From the cell containing the given text, extract its center point as (X, Y) coordinate. 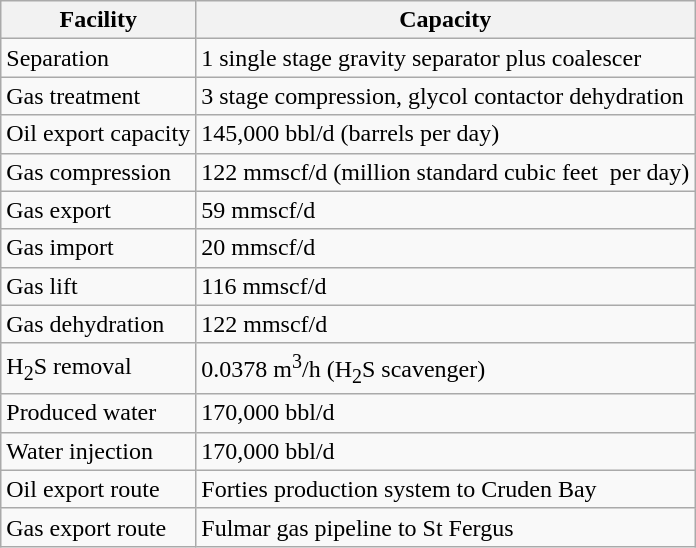
Forties production system to Cruden Bay (446, 489)
Gas export route (98, 527)
122 mmscf/d (446, 324)
59 mmscf/d (446, 210)
Facility (98, 20)
Water injection (98, 451)
122 mmscf/d (million standard cubic feet per day) (446, 172)
116 mmscf/d (446, 286)
145,000 bbl/d (barrels per day) (446, 134)
Capacity (446, 20)
Oil export capacity (98, 134)
20 mmscf/d (446, 248)
Oil export route (98, 489)
Fulmar gas pipeline to St Fergus (446, 527)
Separation (98, 58)
Produced water (98, 413)
1 single stage gravity separator plus coalescer (446, 58)
Gas dehydration (98, 324)
H2S removal (98, 368)
Gas export (98, 210)
Gas compression (98, 172)
Gas import (98, 248)
0.0378 m3/h (H2S scavenger) (446, 368)
Gas lift (98, 286)
3 stage compression, glycol contactor dehydration (446, 96)
Gas treatment (98, 96)
